Locate the cell with the specified text and output its [x, y] center coordinate. 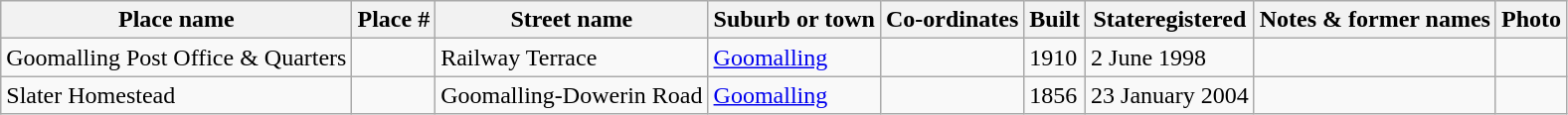
1856 [1055, 95]
23 January 2004 [1170, 95]
Goomalling Post Office & Quarters [177, 57]
Built [1055, 20]
Notes & former names [1374, 20]
2 June 1998 [1170, 57]
Co-ordinates [952, 20]
Suburb or town [793, 20]
Slater Homestead [177, 95]
Railway Terrace [572, 57]
Place name [177, 20]
1910 [1055, 57]
Goomalling-Dowerin Road [572, 95]
Place # [394, 20]
Photo [1531, 20]
Street name [572, 20]
Stateregistered [1170, 20]
